Capture the cell that displays the provided text and extract its [x, y] central coordinate. 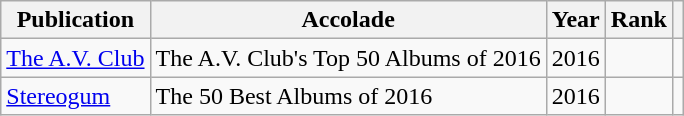
Publication [76, 20]
Rank [638, 20]
Year [576, 20]
Accolade [348, 20]
The 50 Best Albums of 2016 [348, 96]
Stereogum [76, 96]
The A.V. Club's Top 50 Albums of 2016 [348, 58]
The A.V. Club [76, 58]
